Scan for the cell matching the given text and deliver its (X, Y) coordinate at center. 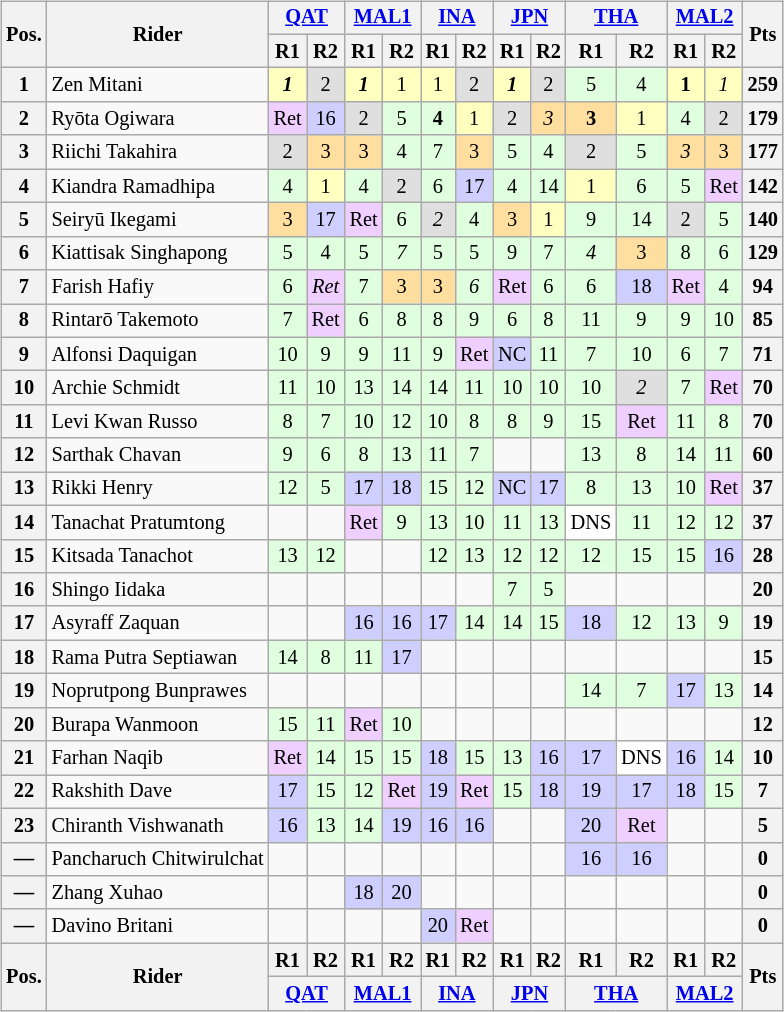
85 (763, 321)
Archie Schmidt (158, 388)
28 (763, 556)
259 (763, 85)
Kiandra Ramadhipa (158, 186)
Chiranth Vishwanath (158, 825)
Riichi Takahira (158, 152)
Davino Britani (158, 926)
Noprutpong Bunprawes (158, 691)
Farish Hafiy (158, 287)
Seiryū Ikegami (158, 220)
Rintarō Takemoto (158, 321)
Zen Mitani (158, 85)
Rama Putra Septiawan (158, 657)
71 (763, 354)
179 (763, 119)
Rikki Henry (158, 489)
Asyraff Zaquan (158, 623)
Farhan Naqib (158, 758)
Sarthak Chavan (158, 455)
177 (763, 152)
60 (763, 455)
Kiattisak Singhapong (158, 253)
22 (24, 792)
140 (763, 220)
Alfonsi Daquigan (158, 354)
94 (763, 287)
Levi Kwan Russo (158, 422)
Ryōta Ogiwara (158, 119)
129 (763, 253)
Kitsada Tanachot (158, 556)
Zhang Xuhao (158, 893)
Burapa Wanmoon (158, 724)
Shingo Iidaka (158, 590)
23 (24, 825)
Rakshith Dave (158, 792)
142 (763, 186)
21 (24, 758)
Tanachat Pratumtong (158, 522)
Pancharuch Chitwirulchat (158, 859)
